From the cell containing the given text, extract its center point as [x, y] coordinate. 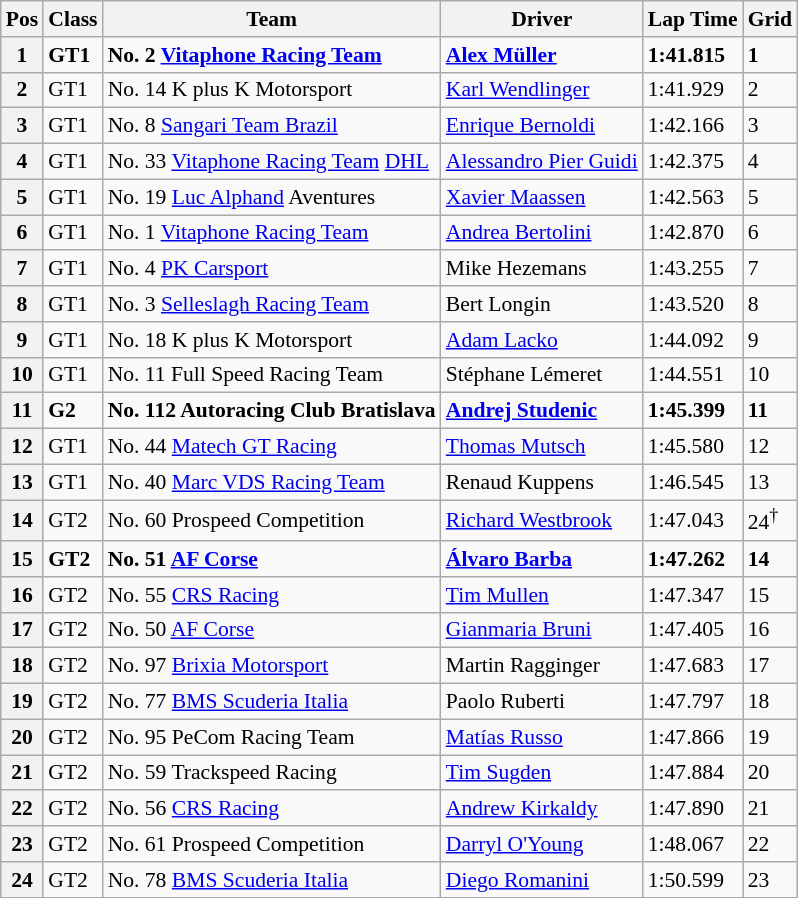
1:41.815 [693, 55]
1:47.347 [693, 595]
1:44.092 [693, 340]
No. 3 Selleslagh Racing Team [272, 304]
No. 11 Full Speed Racing Team [272, 375]
Alex Müller [542, 55]
24† [770, 520]
No. 95 PeCom Racing Team [272, 737]
1:47.683 [693, 666]
Gianmaria Bruni [542, 630]
Álvaro Barba [542, 559]
Andrej Studenic [542, 411]
Enrique Bernoldi [542, 126]
Tim Mullen [542, 595]
Alessandro Pier Guidi [542, 162]
1:46.545 [693, 482]
No. 60 Prospeed Competition [272, 520]
1:42.375 [693, 162]
1:45.399 [693, 411]
No. 14 K plus K Motorsport [272, 90]
1:43.255 [693, 269]
Darryl O'Young [542, 844]
Lap Time [693, 19]
No. 56 CRS Racing [272, 809]
Tim Sugden [542, 773]
Andrea Bertolini [542, 233]
Bert Longin [542, 304]
1:47.262 [693, 559]
Richard Westbrook [542, 520]
Thomas Mutsch [542, 447]
Team [272, 19]
1:41.929 [693, 90]
Renaud Kuppens [542, 482]
G2 [72, 411]
1:42.563 [693, 197]
Stéphane Lémeret [542, 375]
1:47.866 [693, 737]
1:43.520 [693, 304]
No. 1 Vitaphone Racing Team [272, 233]
No. 112 Autoracing Club Bratislava [272, 411]
Grid [770, 19]
No. 59 Trackspeed Racing [272, 773]
Martin Ragginger [542, 666]
No. 33 Vitaphone Racing Team DHL [272, 162]
Class [72, 19]
1:47.890 [693, 809]
Andrew Kirkaldy [542, 809]
1:47.797 [693, 702]
No. 77 BMS Scuderia Italia [272, 702]
No. 2 Vitaphone Racing Team [272, 55]
1:50.599 [693, 880]
No. 51 AF Corse [272, 559]
1:42.870 [693, 233]
Adam Lacko [542, 340]
24 [22, 880]
1:44.551 [693, 375]
No. 18 K plus K Motorsport [272, 340]
No. 55 CRS Racing [272, 595]
Xavier Maassen [542, 197]
1:45.580 [693, 447]
No. 97 Brixia Motorsport [272, 666]
Paolo Ruberti [542, 702]
No. 50 AF Corse [272, 630]
No. 44 Matech GT Racing [272, 447]
Matías Russo [542, 737]
Driver [542, 19]
1:47.884 [693, 773]
1:48.067 [693, 844]
No. 78 BMS Scuderia Italia [272, 880]
1:42.166 [693, 126]
Karl Wendlinger [542, 90]
Mike Hezemans [542, 269]
No. 40 Marc VDS Racing Team [272, 482]
No. 19 Luc Alphand Aventures [272, 197]
No. 8 Sangari Team Brazil [272, 126]
No. 61 Prospeed Competition [272, 844]
Diego Romanini [542, 880]
No. 4 PK Carsport [272, 269]
1:47.043 [693, 520]
1:47.405 [693, 630]
Pos [22, 19]
